Capture the cell that displays the provided text and extract its [x, y] central coordinate. 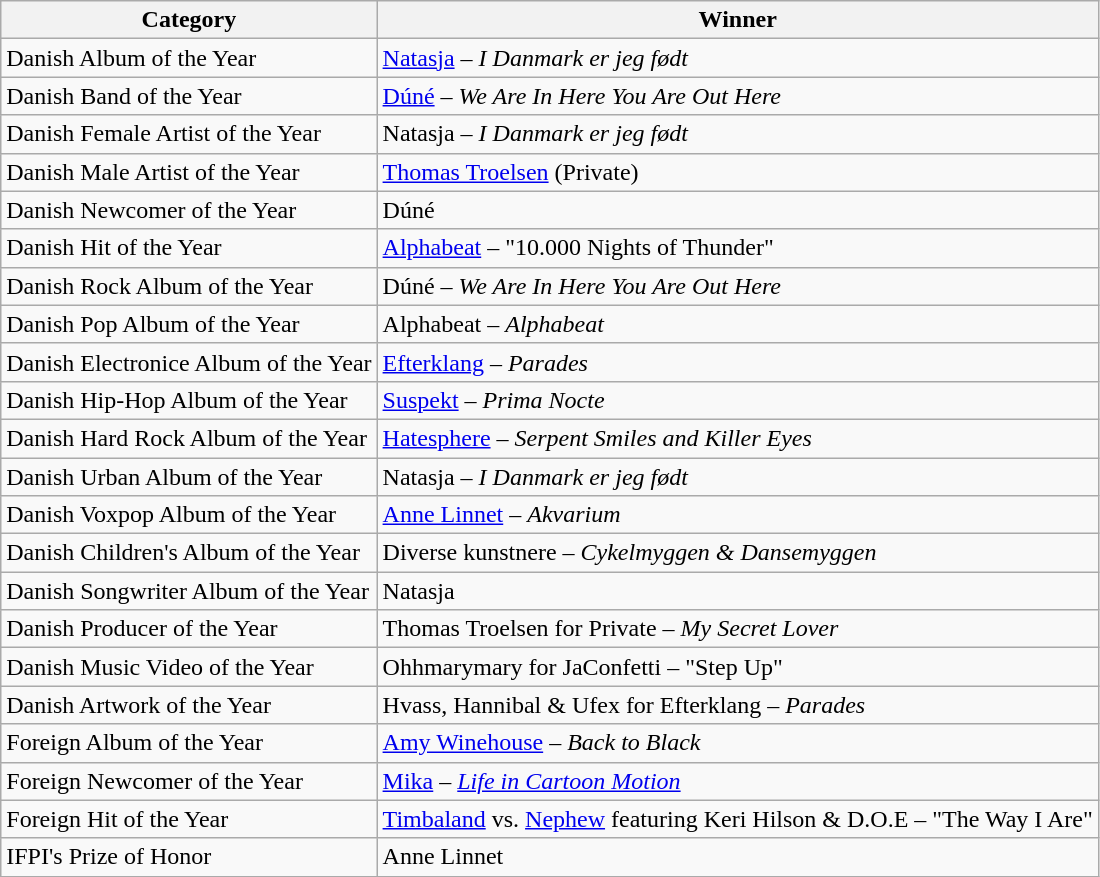
Winner [738, 20]
Anne Linnet [738, 857]
Danish Album of the Year [189, 58]
Hatesphere – Serpent Smiles and Killer Eyes [738, 438]
Alphabeat – Alphabeat [738, 324]
Natasja [738, 591]
Alphabeat – "10.000 Nights of Thunder" [738, 248]
Anne Linnet – Akvarium [738, 515]
IFPI's Prize of Honor [189, 857]
Timbaland vs. Nephew featuring Keri Hilson & D.O.E – "The Way I Are" [738, 819]
Dúné [738, 210]
Danish Artwork of the Year [189, 705]
Thomas Troelsen for Private – My Secret Lover [738, 629]
Danish Music Video of the Year [189, 667]
Foreign Newcomer of the Year [189, 781]
Thomas Troelsen (Private) [738, 172]
Danish Band of the Year [189, 96]
Mika – Life in Cartoon Motion [738, 781]
Danish Electronice Album of the Year [189, 362]
Danish Female Artist of the Year [189, 134]
Danish Hip-Hop Album of the Year [189, 400]
Danish Urban Album of the Year [189, 477]
Danish Producer of the Year [189, 629]
Danish Male Artist of the Year [189, 172]
Category [189, 20]
Danish Voxpop Album of the Year [189, 515]
Amy Winehouse – Back to Black [738, 743]
Foreign Album of the Year [189, 743]
Danish Pop Album of the Year [189, 324]
Hvass, Hannibal & Ufex for Efterklang – Parades [738, 705]
Efterklang – Parades [738, 362]
Diverse kunstnere – Cykelmyggen & Dansemyggen [738, 553]
Danish Rock Album of the Year [189, 286]
Danish Songwriter Album of the Year [189, 591]
Danish Hit of the Year [189, 248]
Foreign Hit of the Year [189, 819]
Suspekt – Prima Nocte [738, 400]
Ohhmarymary for JaConfetti – "Step Up" [738, 667]
Danish Hard Rock Album of the Year [189, 438]
Danish Children's Album of the Year [189, 553]
Danish Newcomer of the Year [189, 210]
